Output the (X, Y) coordinate of the center of the cell containing the given text.  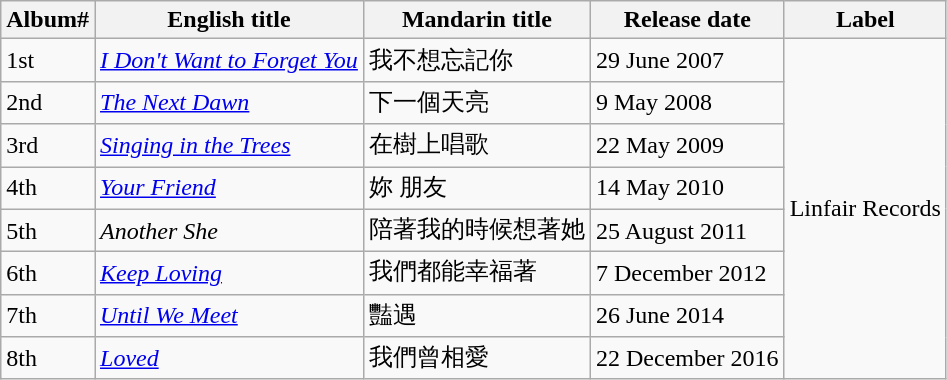
8th (48, 358)
Loved (228, 358)
陪著我的時候想著她 (476, 230)
在樹上唱歌 (476, 146)
Singing in the Trees (228, 146)
1st (48, 60)
I Don't Want to Forget You (228, 60)
Mandarin title (476, 20)
2nd (48, 102)
我不想忘記你 (476, 60)
14 May 2010 (687, 188)
Linfair Records (865, 209)
Album# (48, 20)
English title (228, 20)
下一個天亮 (476, 102)
Until We Meet (228, 316)
The Next Dawn (228, 102)
我們都能幸福著 (476, 274)
22 May 2009 (687, 146)
4th (48, 188)
29 June 2007 (687, 60)
妳 朋友 (476, 188)
Another She (228, 230)
25 August 2011 (687, 230)
Release date (687, 20)
9 May 2008 (687, 102)
22 December 2016 (687, 358)
Keep Loving (228, 274)
Your Friend (228, 188)
我們曾相愛 (476, 358)
7th (48, 316)
Label (865, 20)
26 June 2014 (687, 316)
7 December 2012 (687, 274)
6th (48, 274)
豔遇 (476, 316)
5th (48, 230)
3rd (48, 146)
